Return (X, Y) of the center of cell containing provided text 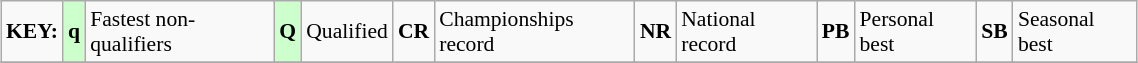
q (74, 32)
Q (288, 32)
Fastest non-qualifiers (180, 32)
NR (656, 32)
National record (746, 32)
Personal best (916, 32)
SB (994, 32)
KEY: (32, 32)
Championships record (534, 32)
CR (414, 32)
Qualified (347, 32)
Seasonal best (1075, 32)
PB (836, 32)
